Extract the [X, Y] coordinate from the center of the cell holding the provided text.  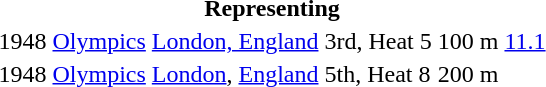
100 m [468, 41]
3rd, Heat 5 [378, 41]
Olympics [99, 41]
London, England [235, 41]
